From the cell containing the given text, extract its center point as [X, Y] coordinate. 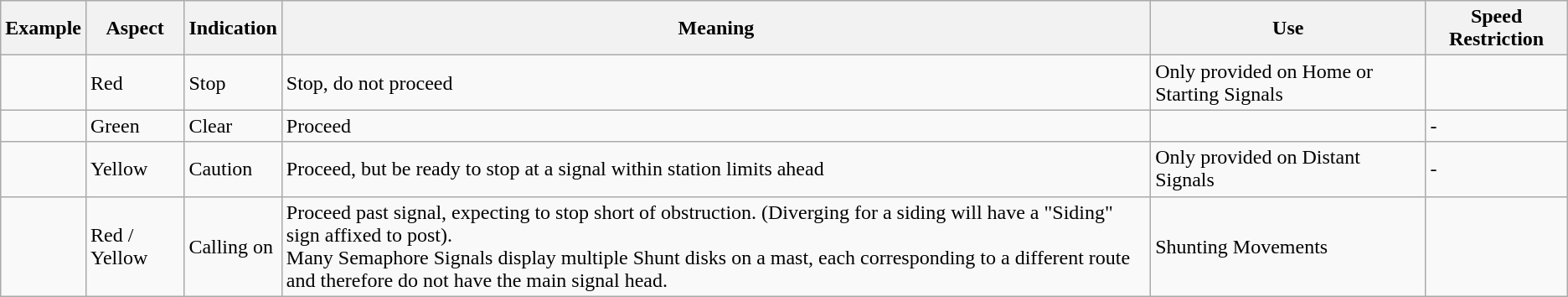
Proceed [715, 126]
Proceed, but be ready to stop at a signal within station limits ahead [715, 169]
Example [44, 29]
Meaning [715, 29]
Stop, do not proceed [715, 82]
Green [134, 126]
Red [134, 82]
Caution [233, 169]
Indication [233, 29]
Use [1288, 29]
Red / Yellow [134, 247]
Clear [233, 126]
Only provided on Distant Signals [1288, 169]
Calling on [233, 247]
Yellow [134, 169]
Aspect [134, 29]
Shunting Movements [1288, 247]
Only provided on Home or Starting Signals [1288, 82]
Speed Restriction [1496, 29]
Stop [233, 82]
